Find where the given text appears and provide that cell's center as [x, y] coordinate. 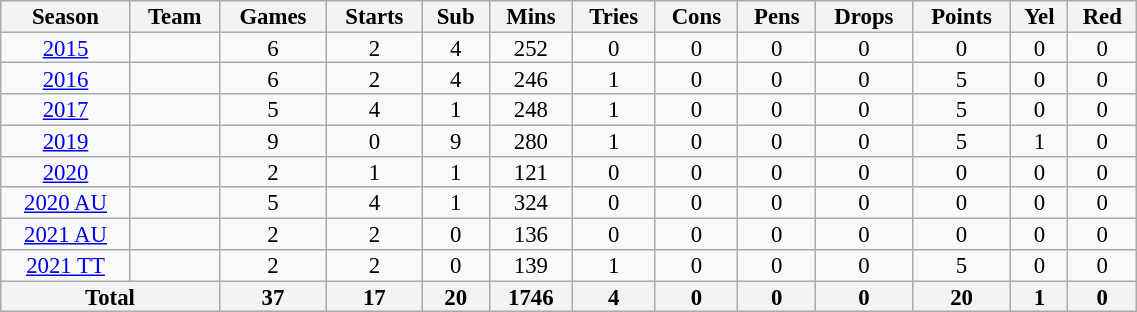
136 [530, 234]
2020 [66, 172]
2019 [66, 140]
246 [530, 78]
Red [1102, 16]
Cons [696, 16]
Tries [613, 16]
Yel [1040, 16]
2017 [66, 110]
Total [110, 296]
248 [530, 110]
324 [530, 204]
Drops [864, 16]
37 [273, 296]
2020 AU [66, 204]
2015 [66, 48]
Team [174, 16]
Points [962, 16]
2016 [66, 78]
121 [530, 172]
17 [374, 296]
Starts [374, 16]
Games [273, 16]
Pens [777, 16]
Mins [530, 16]
1746 [530, 296]
2021 TT [66, 266]
139 [530, 266]
Sub [456, 16]
252 [530, 48]
280 [530, 140]
Season [66, 16]
2021 AU [66, 234]
